Find where the given text appears and provide that cell's center as [X, Y] coordinate. 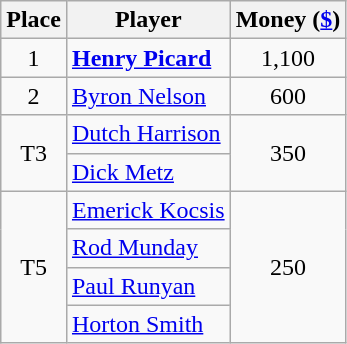
Dick Metz [148, 172]
600 [288, 96]
T5 [34, 267]
Player [148, 20]
1,100 [288, 58]
Dutch Harrison [148, 134]
Byron Nelson [148, 96]
250 [288, 267]
Place [34, 20]
Money ($) [288, 20]
Rod Munday [148, 248]
350 [288, 153]
Henry Picard [148, 58]
2 [34, 96]
Paul Runyan [148, 286]
Horton Smith [148, 324]
1 [34, 58]
Emerick Kocsis [148, 210]
T3 [34, 153]
